Pinpoint the cell where the given text exists, returning its [x, y] midpoint coordinate. 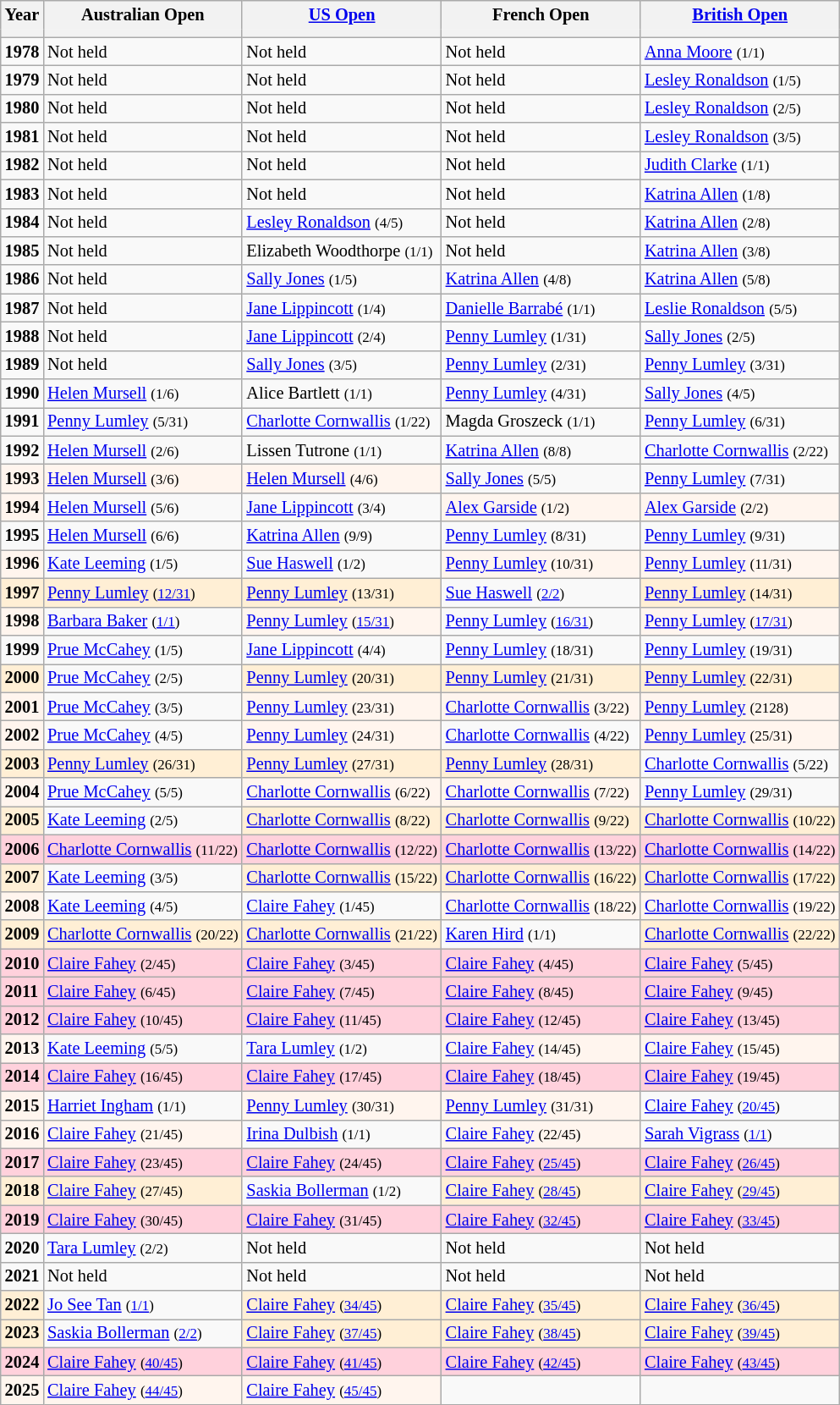
Prue McCahey (4/5) [142, 735]
1978 [22, 52]
Saskia Bollerman (2/2) [142, 1333]
Tara Lumley (2/2) [142, 1248]
1998 [22, 621]
2022 [22, 1305]
Claire Fahey (23/45) [142, 1162]
Katrina Allen (1/8) [739, 194]
2024 [22, 1362]
French Open [541, 14]
Jane Lippincott (3/4) [342, 507]
2008 [22, 906]
Lesley Ronaldson (4/5) [342, 223]
Claire Fahey (19/45) [739, 1077]
Charlotte Cornwallis (22/22) [739, 934]
Claire Fahey (40/45) [142, 1362]
Katrina Allen (2/8) [739, 223]
Charlotte Cornwallis (11/22) [142, 849]
1979 [22, 80]
Judith Clarke (1/1) [739, 165]
1984 [22, 223]
1987 [22, 308]
Sally Jones (3/5) [342, 365]
Claire Fahey (20/45) [739, 1105]
Irina Dulbish (1/1) [342, 1134]
Penny Lumley (30/31) [342, 1105]
2005 [22, 820]
Penny Lumley (24/31) [342, 735]
1990 [22, 394]
Jane Lippincott (4/4) [342, 649]
Claire Fahey (42/45) [541, 1362]
Claire Fahey (10/45) [142, 1020]
Helen Mursell (1/6) [142, 394]
1993 [22, 478]
Claire Fahey (38/45) [541, 1333]
Helen Mursell (2/6) [142, 450]
Helen Mursell (3/6) [142, 478]
Claire Fahey (15/45) [739, 1049]
Claire Fahey (21/45) [142, 1134]
Penny Lumley (25/31) [739, 735]
Charlotte Cornwallis (16/22) [541, 878]
Danielle Barrabé (1/1) [541, 308]
Kate Leeming (1/5) [142, 564]
1996 [22, 564]
Penny Lumley (28/31) [541, 763]
Australian Open [142, 14]
2012 [22, 1020]
2016 [22, 1134]
Charlotte Cornwallis (21/22) [342, 934]
British Open [739, 14]
Claire Fahey (14/45) [541, 1049]
Claire Fahey (8/45) [541, 991]
2014 [22, 1077]
2007 [22, 878]
2010 [22, 963]
Charlotte Cornwallis (5/22) [739, 763]
1981 [22, 137]
Claire Fahey (32/45) [541, 1220]
Kate Leeming (4/5) [142, 906]
1997 [22, 592]
Charlotte Cornwallis (8/22) [342, 820]
Helen Mursell (4/6) [342, 478]
Charlotte Cornwallis (14/22) [739, 849]
Prue McCahey (3/5) [142, 707]
Charlotte Cornwallis (20/22) [142, 934]
2000 [22, 678]
2023 [22, 1333]
1982 [22, 165]
Penny Lumley (4/31) [541, 394]
Prue McCahey (1/5) [142, 649]
Alex Garside (1/2) [541, 507]
Tara Lumley (1/2) [342, 1049]
Penny Lumley (21/31) [541, 678]
Claire Fahey (3/45) [342, 963]
1992 [22, 450]
Sally Jones (5/5) [541, 478]
2018 [22, 1191]
Claire Fahey (33/45) [739, 1220]
Claire Fahey (17/45) [342, 1077]
Lesley Ronaldson (1/5) [739, 80]
Saskia Bollerman (1/2) [342, 1191]
Penny Lumley (6/31) [739, 421]
Sue Haswell (2/2) [541, 592]
Katrina Allen (5/8) [739, 279]
2003 [22, 763]
Penny Lumley (11/31) [739, 564]
Penny Lumley (14/31) [739, 592]
Kate Leeming (5/5) [142, 1049]
Claire Fahey (16/45) [142, 1077]
2013 [22, 1049]
2002 [22, 735]
2004 [22, 792]
Penny Lumley (22/31) [739, 678]
Penny Lumley (9/31) [739, 536]
Claire Fahey (2/45) [142, 963]
Claire Fahey (35/45) [541, 1305]
Claire Fahey (37/45) [342, 1333]
2021 [22, 1276]
Penny Lumley (5/31) [142, 421]
Charlotte Cornwallis (3/22) [541, 707]
Penny Lumley (10/31) [541, 564]
1986 [22, 279]
Claire Fahey (9/45) [739, 991]
Prue McCahey (5/5) [142, 792]
Claire Fahey (27/45) [142, 1191]
Lesley Ronaldson (3/5) [739, 137]
2015 [22, 1105]
Claire Fahey (39/45) [739, 1333]
Penny Lumley (1/31) [541, 336]
Katrina Allen (3/8) [739, 251]
Claire Fahey (12/45) [541, 1020]
1983 [22, 194]
Claire Fahey (24/45) [342, 1162]
Claire Fahey (41/45) [342, 1362]
1989 [22, 365]
Claire Fahey (22/45) [541, 1134]
Claire Fahey (44/45) [142, 1391]
Charlotte Cornwallis (18/22) [541, 906]
Claire Fahey (31/45) [342, 1220]
1980 [22, 108]
Claire Fahey (45/45) [342, 1391]
Claire Fahey (11/45) [342, 1020]
Claire Fahey (25/45) [541, 1162]
Katrina Allen (9/9) [342, 536]
Penny Lumley (12/31) [142, 592]
Penny Lumley (7/31) [739, 478]
Helen Mursell (5/6) [142, 507]
Charlotte Cornwallis (9/22) [541, 820]
2020 [22, 1248]
Sue Haswell (1/2) [342, 564]
Charlotte Cornwallis (19/22) [739, 906]
Charlotte Cornwallis (7/22) [541, 792]
Penny Lumley (18/31) [541, 649]
Jane Lippincott (1/4) [342, 308]
Charlotte Cornwallis (10/22) [739, 820]
Penny Lumley (26/31) [142, 763]
Charlotte Cornwallis (4/22) [541, 735]
Penny Lumley (23/31) [342, 707]
Claire Fahey (4/45) [541, 963]
Sarah Vigrass (1/1) [739, 1134]
Year [22, 14]
Charlotte Cornwallis (17/22) [739, 878]
1999 [22, 649]
Alice Bartlett (1/1) [342, 394]
Charlotte Cornwallis (13/22) [541, 849]
Charlotte Cornwallis (6/22) [342, 792]
Penny Lumley (15/31) [342, 621]
Jane Lippincott (2/4) [342, 336]
Claire Fahey (6/45) [142, 991]
Claire Fahey (7/45) [342, 991]
2006 [22, 849]
Penny Lumley (3/31) [739, 365]
Barbara Baker (1/1) [142, 621]
Kate Leeming (2/5) [142, 820]
Sally Jones (4/5) [739, 394]
2001 [22, 707]
2025 [22, 1391]
1995 [22, 536]
Sally Jones (2/5) [739, 336]
Kate Leeming (3/5) [142, 878]
Penny Lumley (2128) [739, 707]
Prue McCahey (2/5) [142, 678]
Penny Lumley (29/31) [739, 792]
Charlotte Cornwallis (12/22) [342, 849]
Claire Fahey (1/45) [342, 906]
Claire Fahey (30/45) [142, 1220]
Penny Lumley (17/31) [739, 621]
Charlotte Cornwallis (2/22) [739, 450]
Claire Fahey (34/45) [342, 1305]
Jo See Tan (1/1) [142, 1305]
1994 [22, 507]
Magda Groszeck (1/1) [541, 421]
Claire Fahey (29/45) [739, 1191]
Penny Lumley (13/31) [342, 592]
Penny Lumley (16/31) [541, 621]
Penny Lumley (2/31) [541, 365]
Karen Hird (1/1) [541, 934]
Penny Lumley (20/31) [342, 678]
1985 [22, 251]
Helen Mursell (6/6) [142, 536]
Alex Garside (2/2) [739, 507]
Penny Lumley (8/31) [541, 536]
Penny Lumley (31/31) [541, 1105]
US Open [342, 14]
Claire Fahey (28/45) [541, 1191]
Harriet Ingham (1/1) [142, 1105]
2011 [22, 991]
Claire Fahey (5/45) [739, 963]
Anna Moore (1/1) [739, 52]
Claire Fahey (26/45) [739, 1162]
Penny Lumley (27/31) [342, 763]
Claire Fahey (13/45) [739, 1020]
Sally Jones (1/5) [342, 279]
Lissen Tutrone (1/1) [342, 450]
1991 [22, 421]
Elizabeth Woodthorpe (1/1) [342, 251]
Leslie Ronaldson (5/5) [739, 308]
Claire Fahey (18/45) [541, 1077]
2017 [22, 1162]
Lesley Ronaldson (2/5) [739, 108]
Charlotte Cornwallis (15/22) [342, 878]
2019 [22, 1220]
Penny Lumley (19/31) [739, 649]
Claire Fahey (43/45) [739, 1362]
2009 [22, 934]
Charlotte Cornwallis (1/22) [342, 421]
Katrina Allen (8/8) [541, 450]
Katrina Allen (4/8) [541, 279]
Claire Fahey (36/45) [739, 1305]
1988 [22, 336]
